Output the (x, y) coordinate of the center of the cell containing the given text.  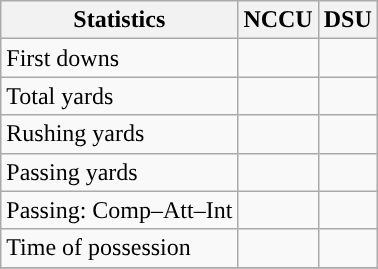
First downs (120, 58)
Statistics (120, 20)
Rushing yards (120, 134)
Total yards (120, 96)
Passing: Comp–Att–Int (120, 210)
NCCU (278, 20)
DSU (348, 20)
Passing yards (120, 172)
Time of possession (120, 248)
